Search for the cell housing the specified text and yield its (x, y) center coordinate. 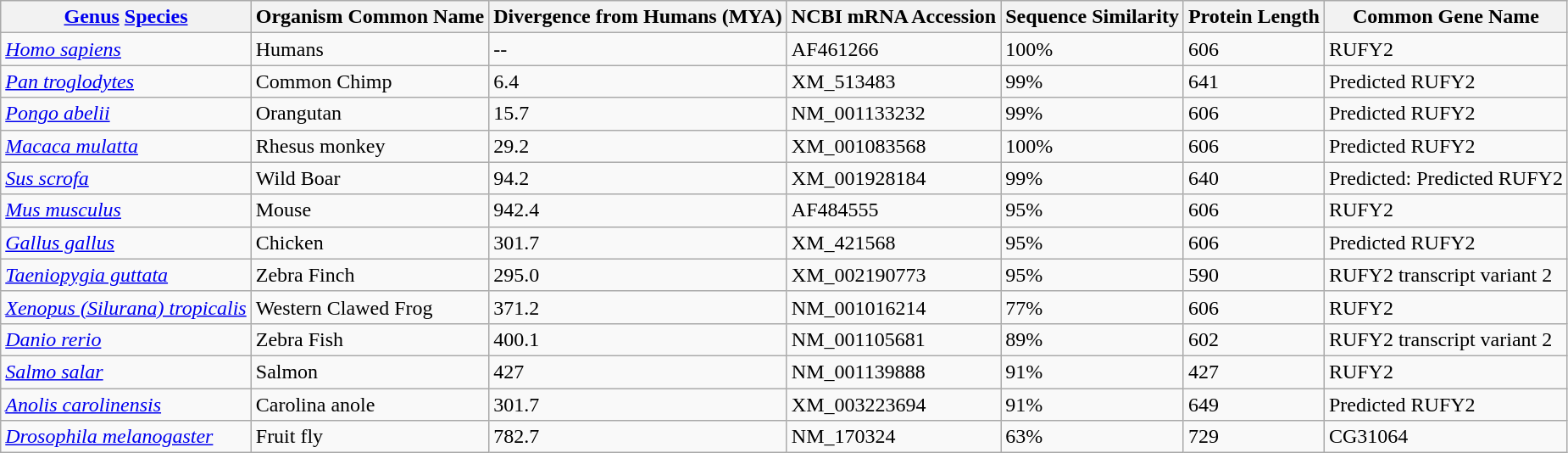
640 (1254, 178)
AF484555 (893, 210)
Carolina anole (370, 405)
Anolis carolinensis (126, 405)
Genus Species (126, 17)
XM_001083568 (893, 146)
XM_513483 (893, 81)
Common Gene Name (1446, 17)
Danio rerio (126, 339)
371.2 (638, 307)
Common Chimp (370, 81)
NM_001105681 (893, 339)
602 (1254, 339)
Wild Boar (370, 178)
400.1 (638, 339)
Western Clawed Frog (370, 307)
Pongo abelii (126, 114)
AF461266 (893, 49)
Homo sapiens (126, 49)
NM_170324 (893, 437)
NM_001016214 (893, 307)
Divergence from Humans (MYA) (638, 17)
6.4 (638, 81)
Taeniopygia guttata (126, 275)
942.4 (638, 210)
Sus scrofa (126, 178)
729 (1254, 437)
Predicted: Predicted RUFY2 (1446, 178)
15.7 (638, 114)
CG31064 (1446, 437)
-- (638, 49)
63% (1093, 437)
Xenopus (Silurana) tropicalis (126, 307)
29.2 (638, 146)
Gallus gallus (126, 243)
94.2 (638, 178)
649 (1254, 405)
NM_001133232 (893, 114)
641 (1254, 81)
590 (1254, 275)
Orangutan (370, 114)
Zebra Finch (370, 275)
Zebra Fish (370, 339)
Protein Length (1254, 17)
Rhesus monkey (370, 146)
XM_001928184 (893, 178)
Sequence Similarity (1093, 17)
Pan troglodytes (126, 81)
295.0 (638, 275)
Macaca mulatta (126, 146)
Mouse (370, 210)
Organism Common Name (370, 17)
Salmo salar (126, 372)
Fruit fly (370, 437)
Salmon (370, 372)
89% (1093, 339)
Humans (370, 49)
782.7 (638, 437)
Chicken (370, 243)
77% (1093, 307)
XM_003223694 (893, 405)
NM_001139888 (893, 372)
XM_002190773 (893, 275)
Mus musculus (126, 210)
XM_421568 (893, 243)
NCBI mRNA Accession (893, 17)
Drosophila melanogaster (126, 437)
